Provide the [X, Y] coordinate of the cell's center where the given text is located.  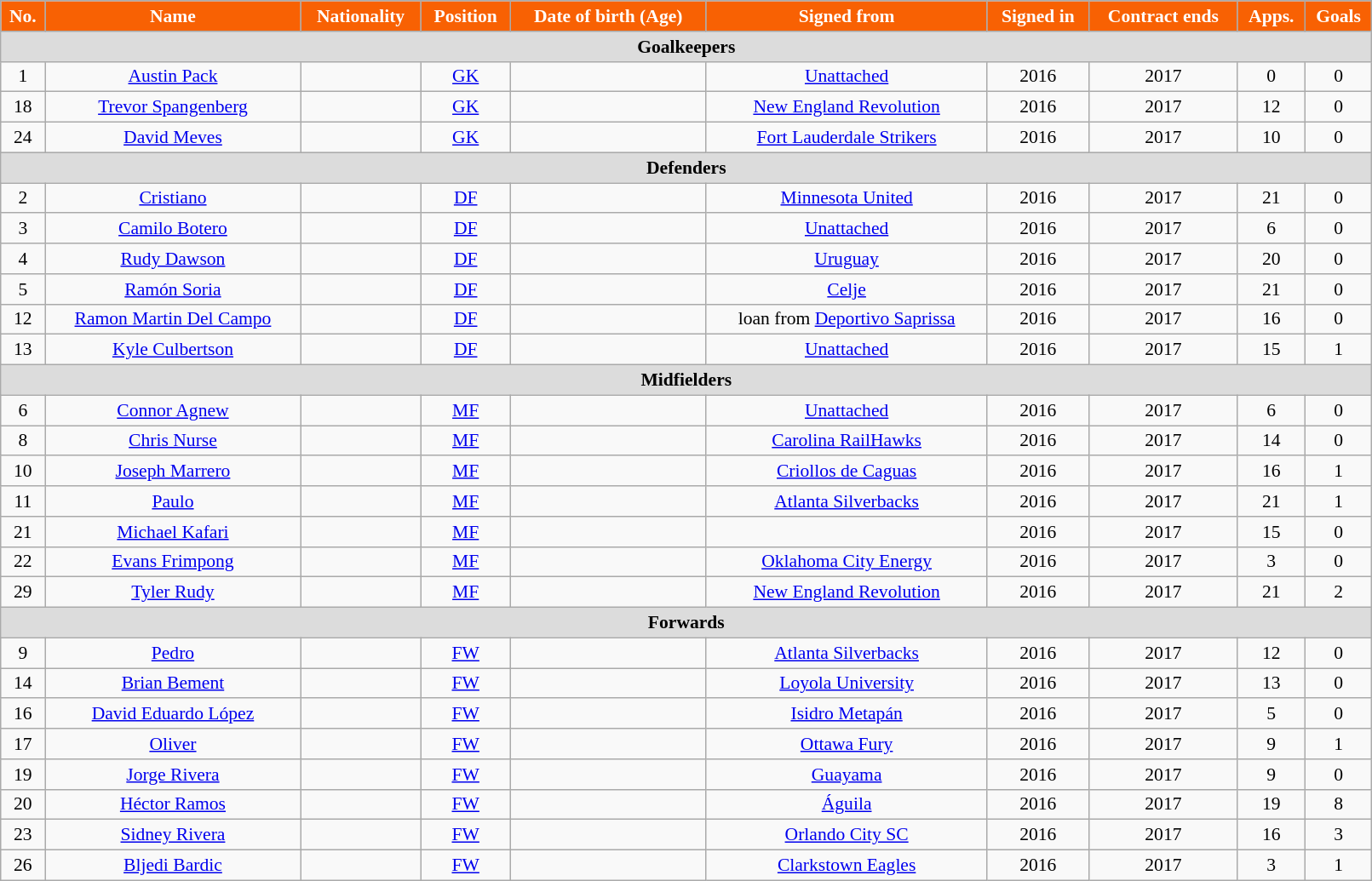
Sidney Rivera [173, 835]
Goalkeepers [686, 47]
Joseph Marrero [173, 472]
Minnesota United [847, 198]
David Eduardo López [173, 714]
Jorge Rivera [173, 775]
Evans Frimpong [173, 562]
Uruguay [847, 259]
29 [23, 592]
23 [23, 835]
Date of birth (Age) [608, 16]
Forwards [686, 623]
18 [23, 107]
Connor Agnew [173, 410]
No. [23, 16]
Águila [847, 804]
Kyle Culbertson [173, 350]
Ottawa Fury [847, 744]
Michael Kafari [173, 532]
Criollos de Caguas [847, 472]
Orlando City SC [847, 835]
Defenders [686, 168]
Carolina RailHawks [847, 441]
22 [23, 562]
Oliver [173, 744]
Guayama [847, 775]
Name [173, 16]
24 [23, 138]
Apps. [1271, 16]
Signed in [1037, 16]
Ramon Martin Del Campo [173, 319]
Héctor Ramos [173, 804]
Ramón Soria [173, 289]
Brian Bement [173, 684]
Signed from [847, 16]
Bljedi Bardic [173, 866]
Camilo Botero [173, 229]
Rudy Dawson [173, 259]
Paulo [173, 501]
11 [23, 501]
Tyler Rudy [173, 592]
David Meves [173, 138]
4 [23, 259]
Nationality [361, 16]
loan from Deportivo Saprissa [847, 319]
Loyola University [847, 684]
17 [23, 744]
Cristiano [173, 198]
Midfielders [686, 380]
26 [23, 866]
Position [465, 16]
Chris Nurse [173, 441]
Clarkstown Eagles [847, 866]
Austin Pack [173, 77]
Fort Lauderdale Strikers [847, 138]
Isidro Metapán [847, 714]
Celje [847, 289]
Goals [1338, 16]
Trevor Spangenberg [173, 107]
Oklahoma City Energy [847, 562]
Contract ends [1163, 16]
Pedro [173, 653]
